For the text-containing cell, return its midpoint in (x, y) coordinate format. 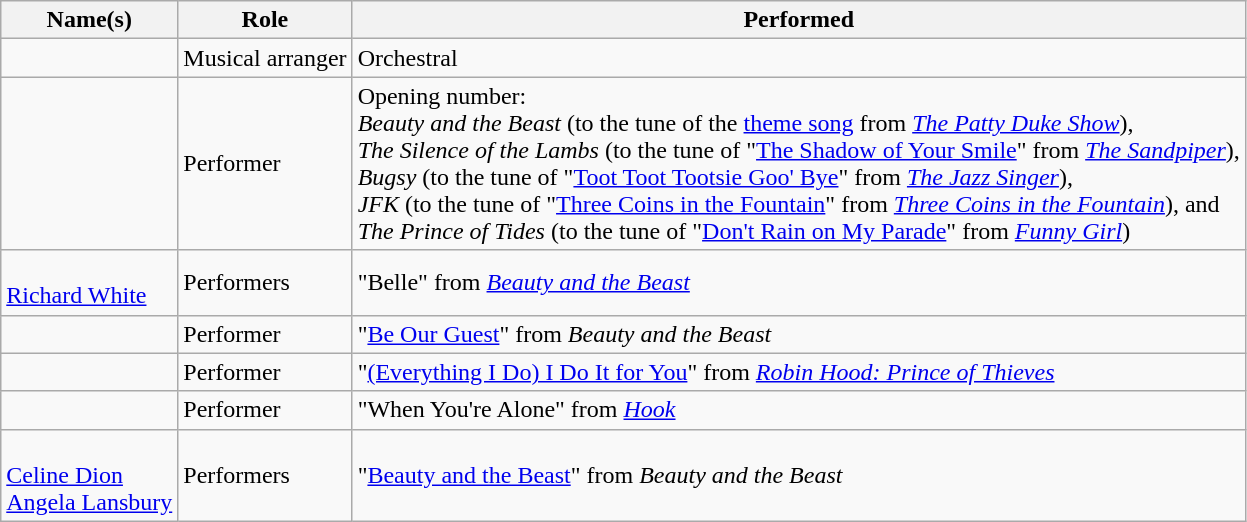
Name(s) (90, 20)
"Belle" from Beauty and the Beast (798, 282)
Performed (798, 20)
Role (265, 20)
Orchestral (798, 58)
Richard White (90, 282)
Musical arranger (265, 58)
"When You're Alone" from Hook (798, 410)
Celine DionAngela Lansbury (90, 475)
"Beauty and the Beast" from Beauty and the Beast (798, 475)
"(Everything I Do) I Do It for You" from Robin Hood: Prince of Thieves (798, 372)
"Be Our Guest" from Beauty and the Beast (798, 334)
